Output the (x, y) coordinate of the center of the cell containing the given text.  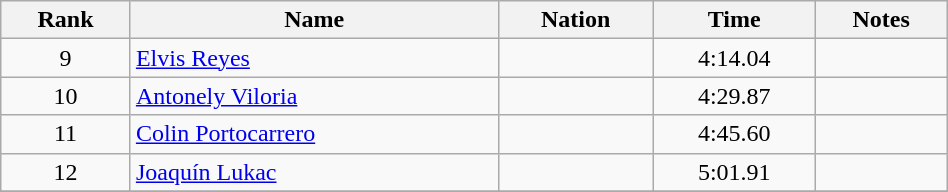
Rank (66, 20)
Time (734, 20)
10 (66, 96)
Elvis Reyes (314, 58)
Name (314, 20)
9 (66, 58)
Nation (576, 20)
4:29.87 (734, 96)
Colin Portocarrero (314, 134)
5:01.91 (734, 172)
4:14.04 (734, 58)
Notes (881, 20)
4:45.60 (734, 134)
11 (66, 134)
12 (66, 172)
Joaquín Lukac (314, 172)
Antonely Viloria (314, 96)
